Scan for the cell matching the given text and deliver its [X, Y] coordinate at center. 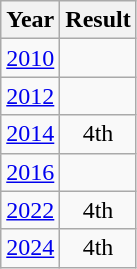
2010 [30, 58]
2016 [30, 172]
Year [30, 20]
2024 [30, 248]
2012 [30, 96]
2022 [30, 210]
2014 [30, 134]
Result [98, 20]
